Detect which cell encompasses the target text, then output its [X, Y] center coordinate. 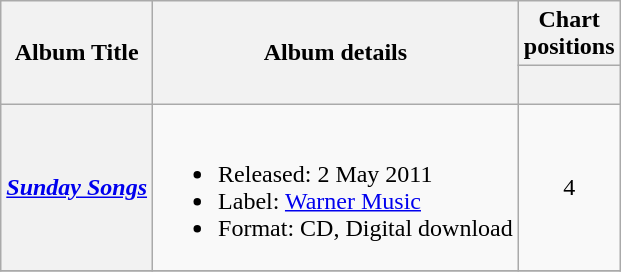
Album details [336, 52]
4 [569, 188]
Sunday Songs [77, 188]
Album Title [77, 52]
Chart positions [569, 34]
Released: 2 May 2011Label: Warner MusicFormat: CD, Digital download [336, 188]
